Return the [x, y] coordinate for the center point of the cell that contains the specified text.  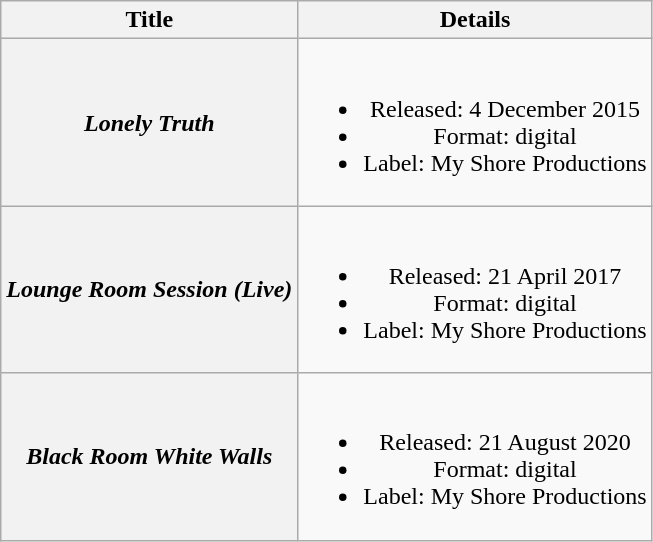
Released: 4 December 2015Format: digitalLabel: My Shore Productions [475, 122]
Lounge Room Session (Live) [150, 290]
Released: 21 August 2020Format: digitalLabel: My Shore Productions [475, 456]
Details [475, 20]
Black Room White Walls [150, 456]
Title [150, 20]
Released: 21 April 2017Format: digitalLabel: My Shore Productions [475, 290]
Lonely Truth [150, 122]
